Locate the cell with the specified text and output its (x, y) center coordinate. 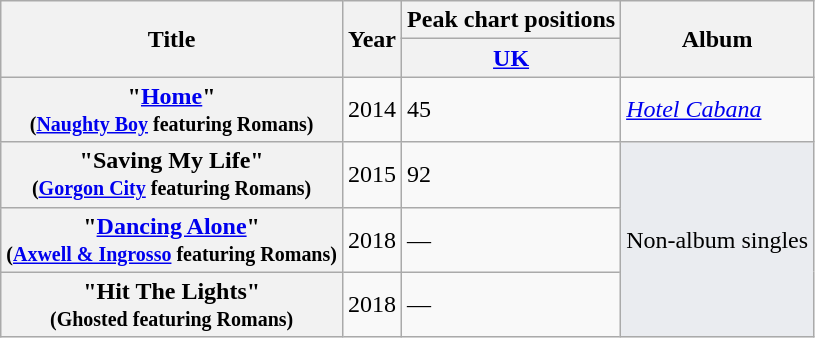
Album (718, 39)
"Dancing Alone"(Axwell & Ingrosso featuring Romans) (172, 240)
Peak chart positions (512, 20)
UK (512, 58)
"Hit The Lights"(Ghosted featuring Romans) (172, 304)
Non-album singles (718, 240)
"Home"(Naughty Boy featuring Romans) (172, 110)
Hotel Cabana (718, 110)
"Saving My Life"(Gorgon City featuring Romans) (172, 174)
Year (372, 39)
92 (512, 174)
2015 (372, 174)
45 (512, 110)
Title (172, 39)
2014 (372, 110)
